Provide the [X, Y] coordinate of the cell's center where the given text is located.  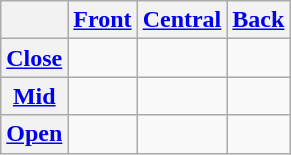
Central [182, 20]
Front [102, 20]
Mid [34, 96]
Back [258, 20]
Close [34, 58]
Open [34, 134]
